Pinpoint the cell where the given text exists, returning its [X, Y] midpoint coordinate. 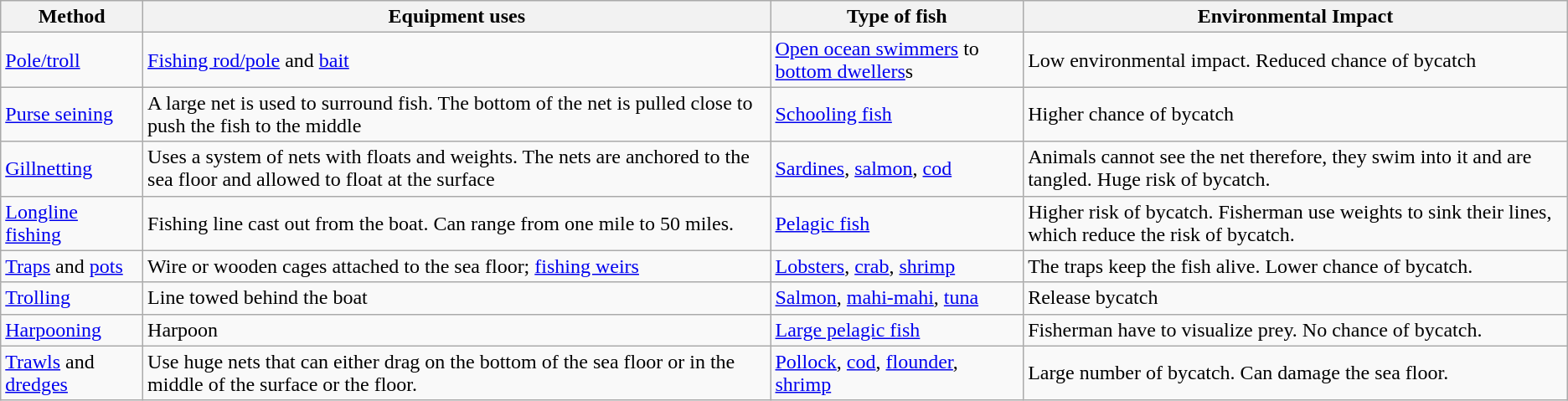
Salmon, mahi-mahi, tuna [897, 298]
Open ocean swimmers to bottom dwellerss [897, 60]
Uses a system of nets with floats and weights. The nets are anchored to the sea floor and allowed to float at the surface [457, 169]
Gillnetting [72, 169]
Traps and pots [72, 266]
Release bycatch [1296, 298]
Pole/troll [72, 60]
Large number of bycatch. Can damage the sea floor. [1296, 373]
Use huge nets that can either drag on the bottom of the sea floor or in the middle of the surface or the floor. [457, 373]
Wire or wooden cages attached to the sea floor; fishing weirs [457, 266]
Method [72, 17]
Fishing rod/pole and bait [457, 60]
Trawls and dredges [72, 373]
Line towed behind the boat [457, 298]
Harpooning [72, 330]
Large pelagic fish [897, 330]
The traps keep the fish alive. Lower chance of bycatch. [1296, 266]
Low environmental impact. Reduced chance of bycatch [1296, 60]
Environmental Impact [1296, 17]
Type of fish [897, 17]
Pelagic fish [897, 223]
Sardines, salmon, cod [897, 169]
Higher chance of bycatch [1296, 114]
Lobsters, crab, shrimp [897, 266]
Fishing line cast out from the boat. Can range from one mile to 50 miles. [457, 223]
Higher risk of bycatch. Fisherman use weights to sink their lines, which reduce the risk of bycatch. [1296, 223]
Animals cannot see the net therefore, they swim into it and are tangled. Huge risk of bycatch. [1296, 169]
Trolling [72, 298]
Fisherman have to visualize prey. No chance of bycatch. [1296, 330]
A large net is used to surround fish. The bottom of the net is pulled close to push the fish to the middle [457, 114]
Schooling fish [897, 114]
Purse seining [72, 114]
Equipment uses [457, 17]
Harpoon [457, 330]
Pollock, cod, flounder, shrimp [897, 373]
Longline fishing [72, 223]
